Extract the [X, Y] coordinate from the center of the cell holding the provided text.  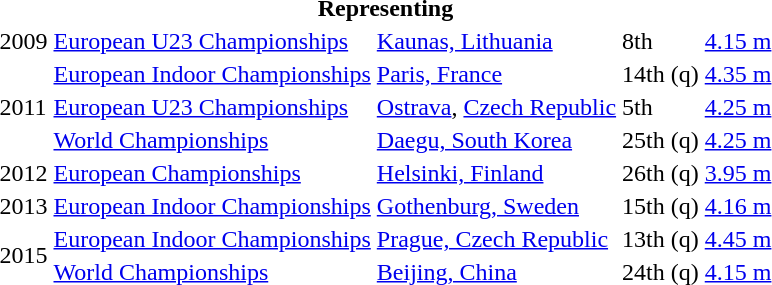
Helsinki, Finland [496, 173]
14th (q) [661, 74]
26th (q) [661, 173]
Prague, Czech Republic [496, 239]
8th [661, 41]
15th (q) [661, 206]
13th (q) [661, 239]
Paris, France [496, 74]
World Championships [212, 140]
25th (q) [661, 140]
European Championships [212, 173]
Kaunas, Lithuania [496, 41]
Ostrava, Czech Republic [496, 107]
Daegu, South Korea [496, 140]
Gothenburg, Sweden [496, 206]
5th [661, 107]
